Detect which cell encompasses the target text, then output its (x, y) center coordinate. 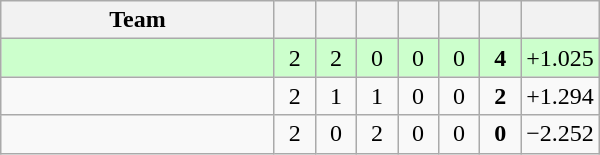
+1.025 (560, 58)
−2.252 (560, 134)
Team (138, 20)
4 (500, 58)
+1.294 (560, 96)
